Pinpoint the cell where the given text exists, returning its [X, Y] midpoint coordinate. 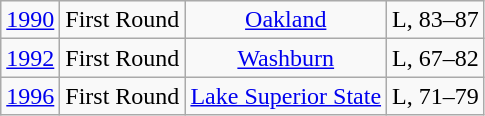
Lake Superior State [286, 96]
1990 [30, 20]
1992 [30, 58]
L, 71–79 [436, 96]
Oakland [286, 20]
L, 83–87 [436, 20]
L, 67–82 [436, 58]
Washburn [286, 58]
1996 [30, 96]
